Identify which cell holds the provided text, then report its (x, y) central coordinate. 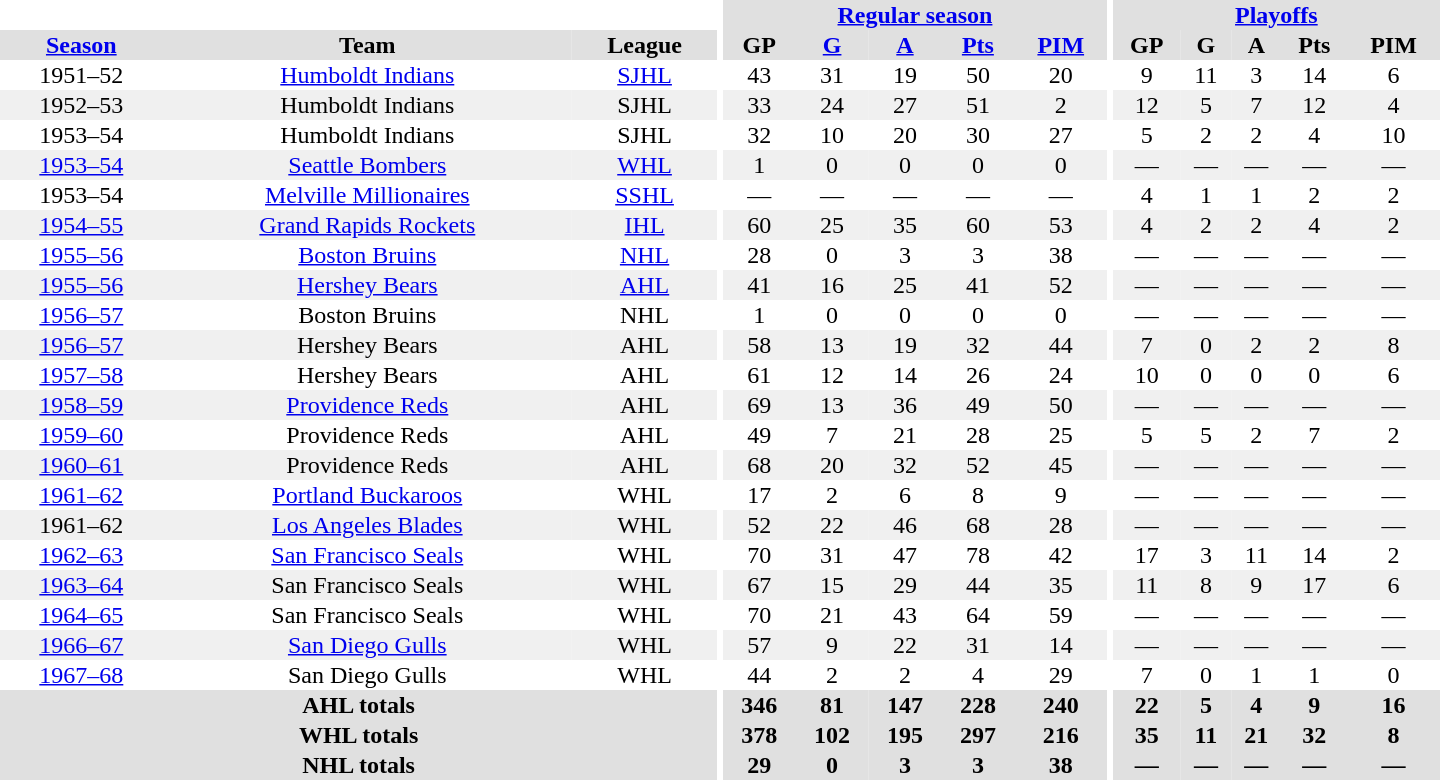
Seattle Bombers (368, 165)
47 (906, 555)
NHL totals (358, 765)
1962–63 (82, 555)
42 (1060, 555)
195 (906, 735)
228 (978, 705)
1960–61 (82, 465)
1963–64 (82, 585)
AHL totals (358, 705)
30 (978, 135)
Regular season (915, 15)
78 (978, 555)
297 (978, 735)
216 (1060, 735)
147 (906, 705)
45 (1060, 465)
WHL totals (358, 735)
58 (760, 345)
59 (1060, 615)
64 (978, 615)
1964–65 (82, 615)
57 (760, 645)
81 (832, 705)
1954–55 (82, 225)
1958–59 (82, 405)
Season (82, 45)
69 (760, 405)
346 (760, 705)
Portland Buckaroos (368, 495)
Playoffs (1276, 15)
53 (1060, 225)
1952–53 (82, 105)
1951–52 (82, 75)
1966–67 (82, 645)
378 (760, 735)
Team (368, 45)
IHL (644, 225)
46 (906, 525)
SSHL (644, 195)
67 (760, 585)
League (644, 45)
Los Angeles Blades (368, 525)
240 (1060, 705)
1957–58 (82, 375)
61 (760, 375)
Melville Millionaires (368, 195)
Grand Rapids Rockets (368, 225)
102 (832, 735)
51 (978, 105)
33 (760, 105)
26 (978, 375)
15 (832, 585)
1967–68 (82, 675)
1959–60 (82, 435)
36 (906, 405)
